Capture the cell that displays the provided text and extract its [x, y] central coordinate. 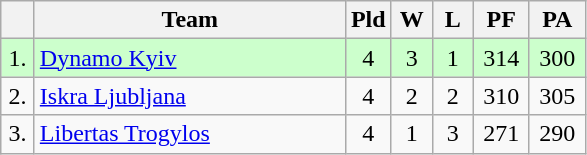
271 [501, 134]
Team [190, 20]
290 [557, 134]
314 [501, 58]
L [452, 20]
3. [18, 134]
PA [557, 20]
2. [18, 96]
PF [501, 20]
1. [18, 58]
Dynamo Kyiv [190, 58]
Pld [368, 20]
Libertas Trogylos [190, 134]
Iskra Ljubljana [190, 96]
305 [557, 96]
W [412, 20]
310 [501, 96]
300 [557, 58]
